Scan for the cell matching the given text and deliver its [X, Y] coordinate at center. 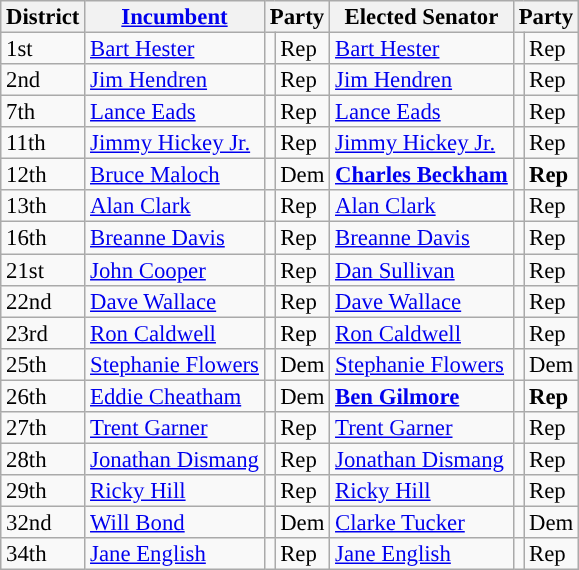
Will Bond [175, 522]
Eddie Cheatham [175, 396]
21st [43, 270]
District [43, 17]
23rd [43, 333]
7th [43, 112]
26th [43, 396]
16th [43, 238]
John Cooper [175, 270]
Clarke Tucker [422, 522]
25th [43, 364]
Dan Sullivan [422, 270]
2nd [43, 80]
Incumbent [175, 17]
27th [43, 428]
22nd [43, 301]
11th [43, 143]
32nd [43, 522]
1st [43, 49]
28th [43, 459]
Ben Gilmore [422, 396]
Bruce Maloch [175, 175]
12th [43, 175]
34th [43, 554]
29th [43, 491]
Charles Beckham [422, 175]
13th [43, 206]
Elected Senator [422, 17]
